Extract the (x, y) coordinate from the center of the cell holding the provided text.  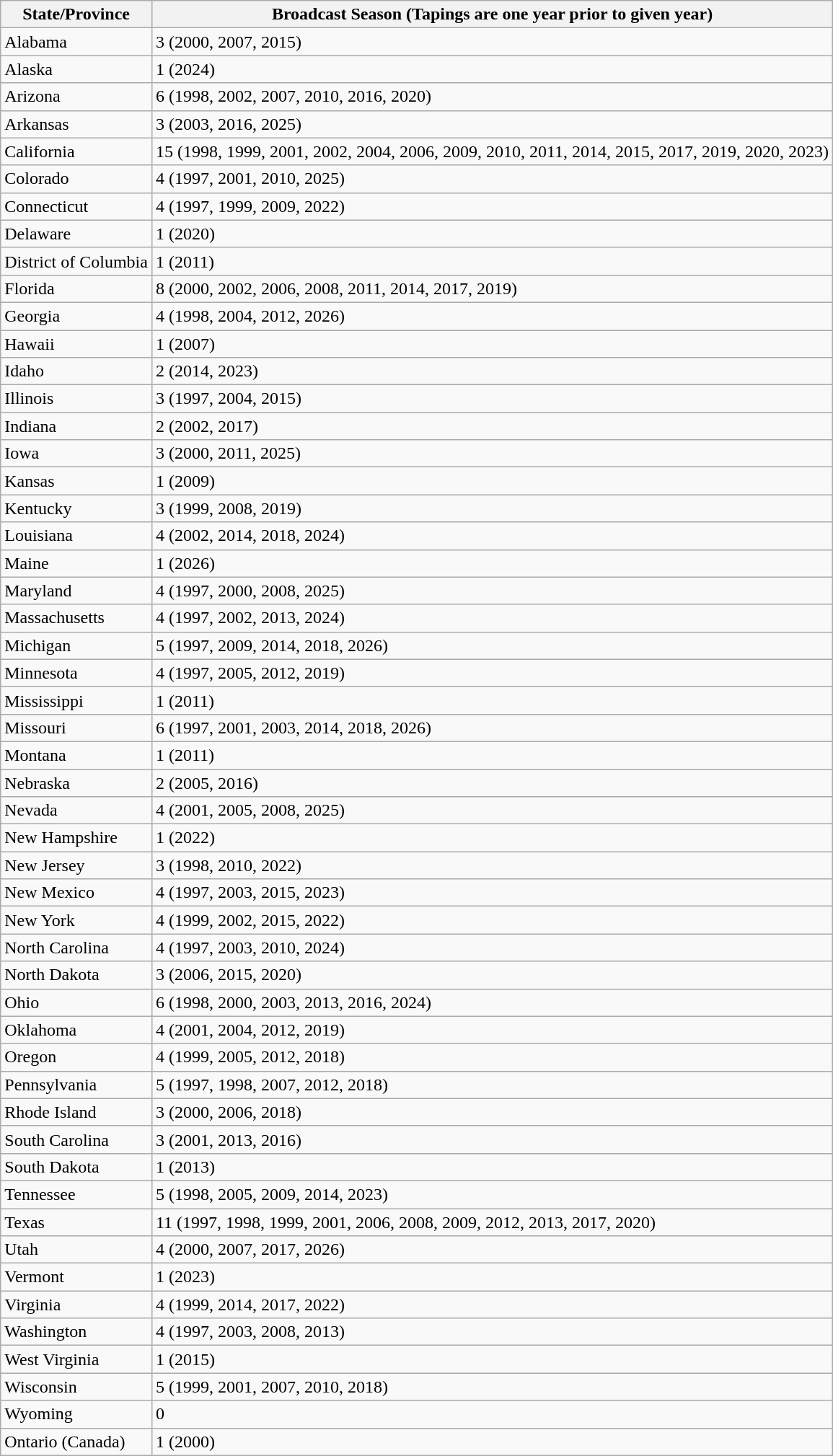
1 (2015) (492, 1359)
Alabama (76, 42)
3 (2000, 2011, 2025) (492, 454)
Vermont (76, 1277)
Kentucky (76, 508)
1 (2013) (492, 1167)
4 (2001, 2004, 2012, 2019) (492, 1030)
Minnesota (76, 673)
4 (1997, 2005, 2012, 2019) (492, 673)
2 (2002, 2017) (492, 426)
1 (2026) (492, 563)
Nebraska (76, 782)
15 (1998, 1999, 2001, 2002, 2004, 2006, 2009, 2010, 2011, 2014, 2015, 2017, 2019, 2020, 2023) (492, 151)
4 (1997, 2000, 2008, 2025) (492, 591)
Pennsylvania (76, 1085)
5 (1997, 1998, 2007, 2012, 2018) (492, 1085)
Broadcast Season (Tapings are one year prior to given year) (492, 14)
1 (2009) (492, 481)
West Virginia (76, 1359)
Missouri (76, 728)
3 (1999, 2008, 2019) (492, 508)
Texas (76, 1222)
3 (2001, 2013, 2016) (492, 1139)
Massachusetts (76, 618)
Tennessee (76, 1194)
Wyoming (76, 1414)
Oregon (76, 1057)
3 (2000, 2007, 2015) (492, 42)
State/Province (76, 14)
4 (1998, 2004, 2012, 2026) (492, 316)
4 (1997, 2003, 2010, 2024) (492, 948)
Alaska (76, 69)
Georgia (76, 316)
Idaho (76, 371)
Illinois (76, 399)
Utah (76, 1250)
New Mexico (76, 893)
Ontario (Canada) (76, 1442)
4 (1999, 2002, 2015, 2022) (492, 920)
6 (1998, 2000, 2003, 2013, 2016, 2024) (492, 1002)
6 (1998, 2002, 2007, 2010, 2016, 2020) (492, 97)
Mississippi (76, 700)
South Dakota (76, 1167)
2 (2005, 2016) (492, 782)
Arkansas (76, 124)
1 (2007) (492, 344)
Indiana (76, 426)
3 (2006, 2015, 2020) (492, 975)
5 (1999, 2001, 2007, 2010, 2018) (492, 1387)
11 (1997, 1998, 1999, 2001, 2006, 2008, 2009, 2012, 2013, 2017, 2020) (492, 1222)
3 (2000, 2006, 2018) (492, 1112)
1 (2022) (492, 838)
Arizona (76, 97)
2 (2014, 2023) (492, 371)
4 (1997, 2003, 2008, 2013) (492, 1332)
Wisconsin (76, 1387)
3 (1998, 2010, 2022) (492, 865)
Maine (76, 563)
5 (1997, 2009, 2014, 2018, 2026) (492, 645)
New Jersey (76, 865)
0 (492, 1414)
Hawaii (76, 344)
4 (1997, 1999, 2009, 2022) (492, 206)
4 (2000, 2007, 2017, 2026) (492, 1250)
Michigan (76, 645)
North Carolina (76, 948)
Nevada (76, 811)
California (76, 151)
New Hampshire (76, 838)
5 (1998, 2005, 2009, 2014, 2023) (492, 1194)
1 (2024) (492, 69)
Oklahoma (76, 1030)
8 (2000, 2002, 2006, 2008, 2011, 2014, 2017, 2019) (492, 288)
Louisiana (76, 536)
District of Columbia (76, 261)
Colorado (76, 179)
New York (76, 920)
Virginia (76, 1305)
1 (2000) (492, 1442)
Kansas (76, 481)
4 (1997, 2002, 2013, 2024) (492, 618)
1 (2023) (492, 1277)
South Carolina (76, 1139)
4 (1999, 2014, 2017, 2022) (492, 1305)
Iowa (76, 454)
4 (2002, 2014, 2018, 2024) (492, 536)
4 (1997, 2003, 2015, 2023) (492, 893)
4 (1999, 2005, 2012, 2018) (492, 1057)
4 (2001, 2005, 2008, 2025) (492, 811)
3 (2003, 2016, 2025) (492, 124)
Washington (76, 1332)
Delaware (76, 234)
3 (1997, 2004, 2015) (492, 399)
Maryland (76, 591)
6 (1997, 2001, 2003, 2014, 2018, 2026) (492, 728)
Connecticut (76, 206)
Ohio (76, 1002)
Montana (76, 755)
Florida (76, 288)
North Dakota (76, 975)
1 (2020) (492, 234)
Rhode Island (76, 1112)
4 (1997, 2001, 2010, 2025) (492, 179)
